Determine the (X, Y) coordinate at the center of the cell enclosing the given text.  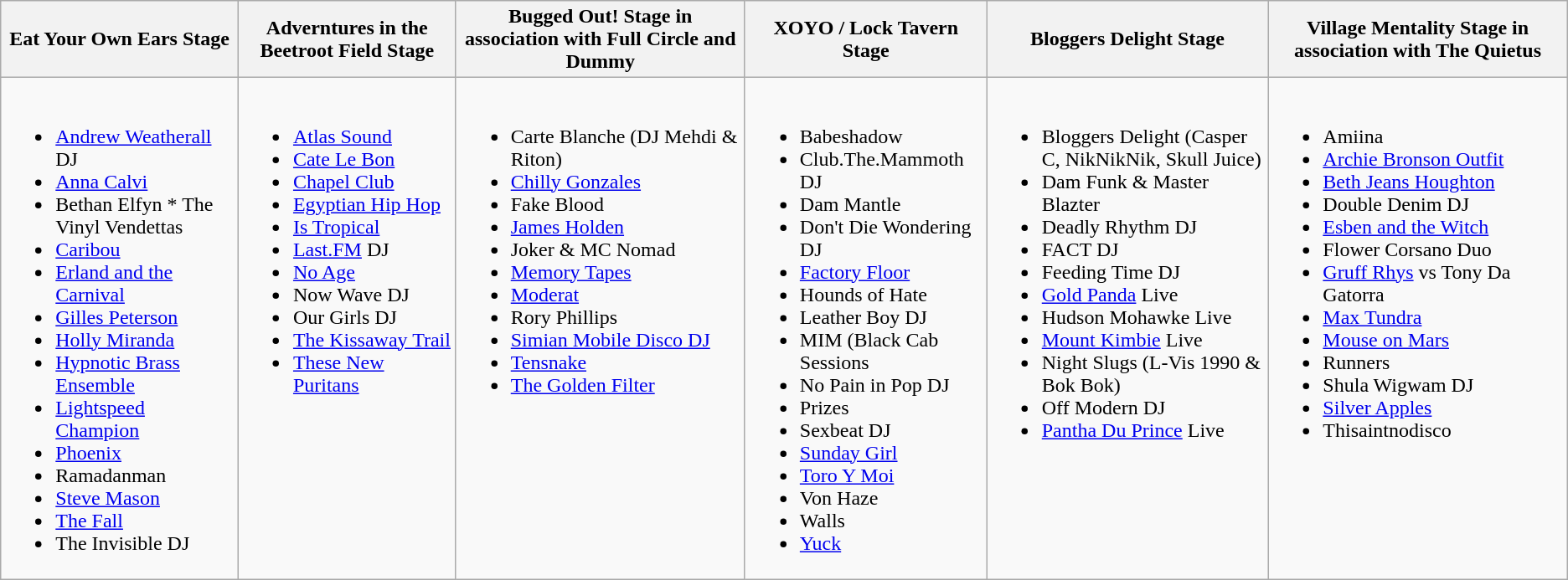
Adverntures in the Beetroot Field Stage (347, 39)
Atlas SoundCate Le BonChapel ClubEgyptian Hip HopIs TropicalLast.FM DJNo AgeNow Wave DJOur Girls DJThe Kissaway TrailThese New Puritans (347, 328)
Bloggers Delight Stage (1127, 39)
XOYO / Lock Tavern Stage (866, 39)
Village Mentality Stage in association with The Quietus (1417, 39)
Eat Your Own Ears Stage (120, 39)
Bugged Out! Stage in association with Full Circle and Dummy (600, 39)
